Detect which cell encompasses the target text, then output its (X, Y) center coordinate. 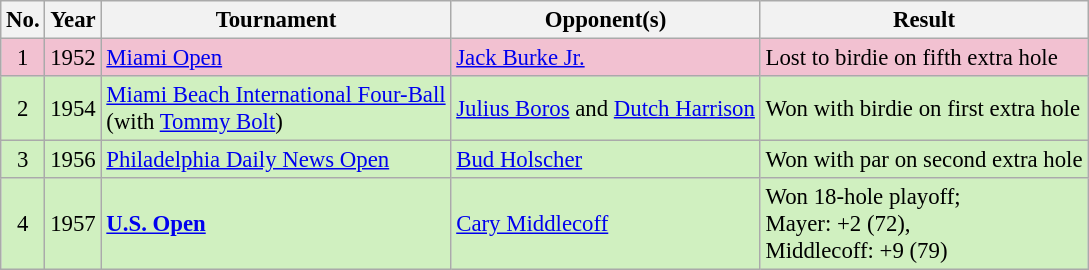
Bud Holscher (606, 160)
Result (924, 20)
Miami Open (276, 58)
1957 (73, 224)
Cary Middlecoff (606, 224)
1952 (73, 58)
4 (23, 224)
1 (23, 58)
Philadelphia Daily News Open (276, 160)
Won 18-hole playoff;Mayer: +2 (72),Middlecoff: +9 (79) (924, 224)
Won with birdie on first extra hole (924, 108)
Jack Burke Jr. (606, 58)
Year (73, 20)
1954 (73, 108)
Lost to birdie on fifth extra hole (924, 58)
1956 (73, 160)
No. (23, 20)
3 (23, 160)
Won with par on second extra hole (924, 160)
Tournament (276, 20)
Miami Beach International Four-Ball(with Tommy Bolt) (276, 108)
2 (23, 108)
U.S. Open (276, 224)
Opponent(s) (606, 20)
Julius Boros and Dutch Harrison (606, 108)
